Determine the (X, Y) coordinate at the center of the cell enclosing the given text.  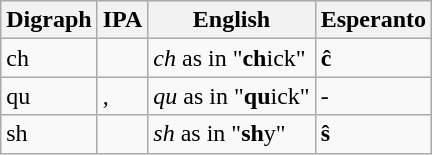
Digraph (49, 20)
Esperanto (373, 20)
IPA (122, 20)
, (122, 96)
- (373, 96)
ŝ (373, 134)
English (232, 20)
sh (49, 134)
qu (49, 96)
qu as in "quick" (232, 96)
ch (49, 58)
ĉ (373, 58)
ch as in "chick" (232, 58)
sh as in "shy" (232, 134)
